Identify which cell holds the provided text, then report its (X, Y) central coordinate. 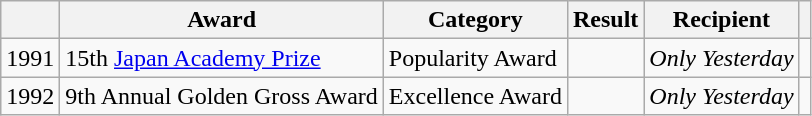
9th Annual Golden Gross Award (222, 96)
1992 (30, 96)
Popularity Award (475, 58)
1991 (30, 58)
Recipient (722, 20)
Excellence Award (475, 96)
Category (475, 20)
Award (222, 20)
Result (605, 20)
15th Japan Academy Prize (222, 58)
